Identify which cell holds the provided text, then report its (x, y) central coordinate. 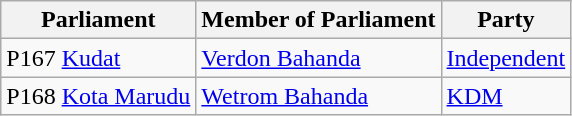
P168 Kota Marudu (98, 96)
Member of Parliament (318, 20)
Wetrom Bahanda (318, 96)
KDM (506, 96)
Party (506, 20)
Verdon Bahanda (318, 58)
P167 Kudat (98, 58)
Parliament (98, 20)
Independent (506, 58)
